Provide the (X, Y) coordinate of the cell's center where the given text is located.  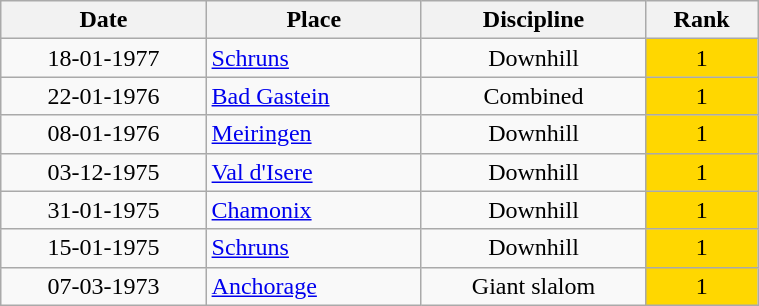
Rank (702, 20)
03-12-1975 (104, 172)
31-01-1975 (104, 210)
Chamonix (314, 210)
15-01-1975 (104, 248)
Giant slalom (533, 286)
Bad Gastein (314, 96)
Meiringen (314, 134)
08-01-1976 (104, 134)
Combined (533, 96)
Val d'Isere (314, 172)
Anchorage (314, 286)
Place (314, 20)
Discipline (533, 20)
22-01-1976 (104, 96)
Date (104, 20)
18-01-1977 (104, 58)
07-03-1973 (104, 286)
